Determine the [x, y] coordinate at the center of the cell enclosing the given text.  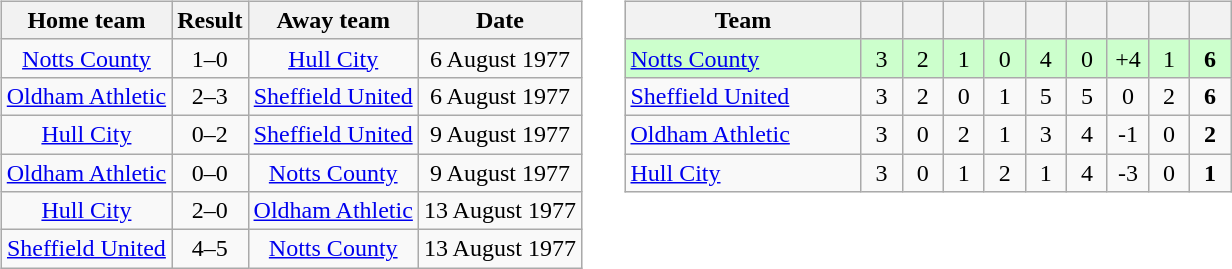
-3 [1128, 173]
Away team [333, 20]
2–3 [210, 96]
0–0 [210, 173]
Team [743, 20]
-1 [1128, 134]
4–5 [210, 249]
0–2 [210, 134]
1–0 [210, 58]
Date [500, 20]
2–0 [210, 211]
Home team [86, 20]
Result [210, 20]
+4 [1128, 58]
